Return [x, y] of the center of cell containing provided text 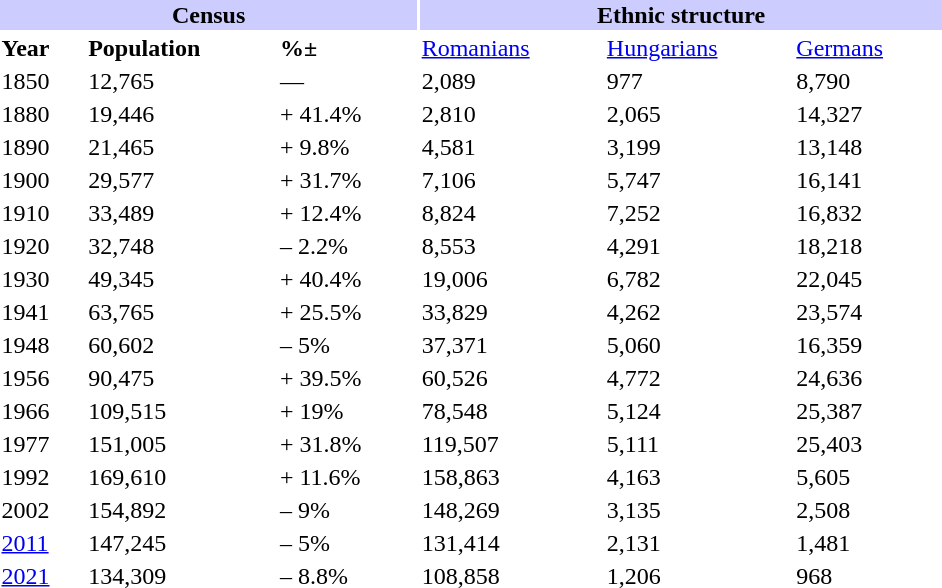
8,824 [511, 213]
49,345 [182, 279]
16,359 [868, 345]
Census [208, 15]
5,124 [698, 411]
63,765 [182, 312]
Germans [868, 48]
33,829 [511, 312]
5,747 [698, 180]
5,111 [698, 444]
5,605 [868, 477]
5,060 [698, 345]
16,141 [868, 180]
2,089 [511, 81]
2,810 [511, 114]
4,291 [698, 246]
977 [698, 81]
37,371 [511, 345]
2,131 [698, 543]
2,508 [868, 510]
1966 [42, 411]
2011 [42, 543]
+ 11.6% [348, 477]
16,832 [868, 213]
19,006 [511, 279]
4,581 [511, 147]
+ 39.5% [348, 378]
1880 [42, 114]
131,414 [511, 543]
147,245 [182, 543]
— [348, 81]
– 9% [348, 510]
19,446 [182, 114]
6,782 [698, 279]
3,199 [698, 147]
1850 [42, 81]
7,252 [698, 213]
4,163 [698, 477]
+ 40.4% [348, 279]
– 2.2% [348, 246]
+ 12.4% [348, 213]
32,748 [182, 246]
1941 [42, 312]
154,892 [182, 510]
13,148 [868, 147]
24,636 [868, 378]
78,548 [511, 411]
+ 19% [348, 411]
8,553 [511, 246]
Year [42, 48]
Population [182, 48]
+ 25.5% [348, 312]
1948 [42, 345]
Hungarians [698, 48]
1920 [42, 246]
60,526 [511, 378]
7,106 [511, 180]
169,610 [182, 477]
1890 [42, 147]
1956 [42, 378]
8,790 [868, 81]
29,577 [182, 180]
+ 9.8% [348, 147]
148,269 [511, 510]
+ 31.7% [348, 180]
4,262 [698, 312]
+ 31.8% [348, 444]
%± [348, 48]
+ 41.4% [348, 114]
151,005 [182, 444]
1992 [42, 477]
1900 [42, 180]
109,515 [182, 411]
33,489 [182, 213]
1,481 [868, 543]
60,602 [182, 345]
25,387 [868, 411]
23,574 [868, 312]
119,507 [511, 444]
3,135 [698, 510]
90,475 [182, 378]
18,218 [868, 246]
14,327 [868, 114]
Ethnic structure [681, 15]
4,772 [698, 378]
2002 [42, 510]
2,065 [698, 114]
Romanians [511, 48]
1910 [42, 213]
21,465 [182, 147]
25,403 [868, 444]
1977 [42, 444]
1930 [42, 279]
158,863 [511, 477]
12,765 [182, 81]
22,045 [868, 279]
